From the cell containing the given text, extract its center point as [x, y] coordinate. 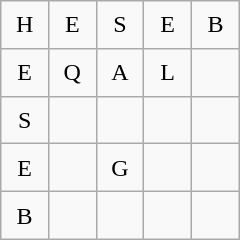
L [168, 72]
A [120, 72]
H [25, 25]
Q [72, 72]
G [120, 168]
